Provide the (X, Y) coordinate of the cell's center where the given text is located.  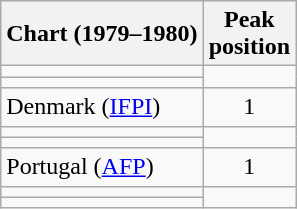
Chart (1979–1980) (102, 34)
Denmark (IFPI) (102, 107)
Peakposition (249, 34)
Portugal (AFP) (102, 167)
